From the cell containing the given text, extract its center point as (X, Y) coordinate. 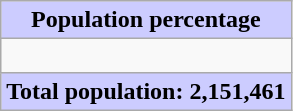
Total population: 2,151,461 (146, 92)
Population percentage (146, 20)
